Output the (x, y) coordinate of the center of the cell containing the given text.  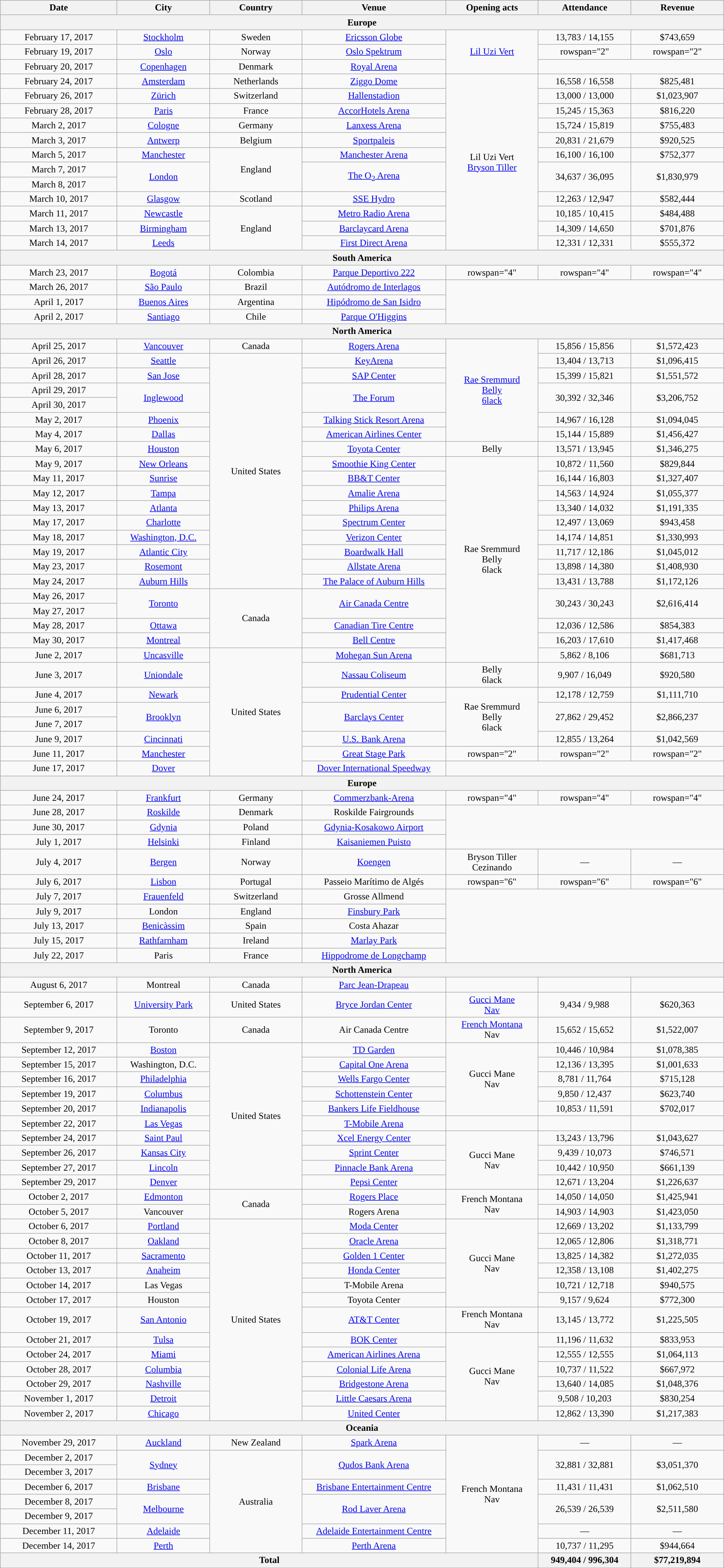
Philadelphia (164, 1079)
Canadian Tire Centre (374, 625)
Sacramento (164, 1256)
November 29, 2017 (59, 1443)
July 9, 2017 (59, 911)
May 6, 2017 (59, 449)
Perth Arena (374, 1546)
$623,740 (678, 1094)
Bankers Life Fieldhouse (374, 1108)
$1,830,979 (678, 177)
São Paulo (164, 287)
10,853 / 11,591 (585, 1108)
Kansas City (164, 1153)
Finland (256, 842)
June 4, 2017 (59, 695)
Koengen (374, 862)
Attendance (585, 8)
October 11, 2017 (59, 1256)
13,340 / 14,032 (585, 508)
$1,423,050 (678, 1212)
SAP Center (374, 375)
New Orleans (164, 464)
Newcastle (164, 214)
Lisbon (164, 882)
University Park (164, 1005)
$715,128 (678, 1079)
June 17, 2017 (59, 768)
September 26, 2017 (59, 1153)
30,392 / 32,346 (585, 397)
Edmonton (164, 1197)
September 22, 2017 (59, 1123)
Bell Centre (374, 640)
The Forum (374, 397)
$2,616,414 (678, 603)
Glasgow (164, 199)
13,431 / 13,788 (585, 581)
$582,444 (678, 199)
May 30, 2017 (59, 640)
15,245 / 15,363 (585, 111)
Adelaide (164, 1531)
Melbourne (164, 1509)
Phoenix (164, 419)
Detroit (164, 1398)
$1,048,376 (678, 1384)
March 3, 2017 (59, 140)
December 11, 2017 (59, 1531)
May 19, 2017 (59, 552)
12,178 / 12,759 (585, 695)
Copenhagen (164, 66)
$1,094,045 (678, 419)
$1,330,993 (678, 537)
949,404 / 996,304 (585, 1560)
Leeds (164, 243)
Sweden (256, 37)
Hallenstadion (374, 96)
July 15, 2017 (59, 941)
May 9, 2017 (59, 464)
Saint Paul (164, 1138)
Ericsson Globe (374, 37)
$1,045,012 (678, 552)
Dover International Speedway (374, 768)
Spain (256, 926)
$1,327,407 (678, 478)
Sydney (164, 1465)
$3,206,752 (678, 397)
14,563 / 14,924 (585, 493)
September 29, 2017 (59, 1182)
October 8, 2017 (59, 1241)
Ziggo Dome (374, 81)
Oslo (164, 52)
Poland (256, 827)
Spectrum Center (374, 523)
May 24, 2017 (59, 581)
September 20, 2017 (59, 1108)
$1,043,627 (678, 1138)
Prudential Center (374, 695)
$1,064,113 (678, 1354)
$555,372 (678, 243)
Bergen (164, 862)
30,243 / 30,243 (585, 603)
March 5, 2017 (59, 155)
May 2, 2017 (59, 419)
May 28, 2017 (59, 625)
October 14, 2017 (59, 1285)
Barclaycard Arena (374, 228)
July 22, 2017 (59, 955)
Kaisaniemen Puisto (374, 842)
KeyArena (374, 361)
16,144 / 16,803 (585, 478)
December 9, 2017 (59, 1516)
December 14, 2017 (59, 1546)
Indianapolis (164, 1108)
Scotland (256, 199)
Boston (164, 1050)
15,399 / 15,821 (585, 375)
$702,017 (678, 1108)
$667,972 (678, 1369)
September 27, 2017 (59, 1168)
14,174 / 14,851 (585, 537)
May 11, 2017 (59, 478)
Santiago (164, 317)
Oslo Spektrum (374, 52)
Metro Radio Arena (374, 214)
$1,226,637 (678, 1182)
$1,042,569 (678, 739)
Qudos Bank Arena (374, 1465)
$1,402,275 (678, 1270)
October 28, 2017 (59, 1369)
27,862 / 29,452 (585, 717)
$830,254 (678, 1398)
Pinnacle Bank Arena (374, 1168)
$701,876 (678, 228)
$1,456,427 (678, 434)
June 9, 2017 (59, 739)
16,100 / 16,100 (585, 155)
May 26, 2017 (59, 596)
$1,408,930 (678, 567)
Honda Center (374, 1270)
$1,078,385 (678, 1050)
9,157 / 9,624 (585, 1300)
$1,225,505 (678, 1319)
March 13, 2017 (59, 228)
May 23, 2017 (59, 567)
13,243 / 13,796 (585, 1138)
Brisbane (164, 1487)
October 13, 2017 (59, 1270)
Commerzbank-Arena (374, 798)
$1,318,771 (678, 1241)
Frankfurt (164, 798)
Cologne (164, 125)
Gdynia (164, 827)
10,446 / 10,984 (585, 1050)
U.S. Bank Arena (374, 739)
13,571 / 13,945 (585, 449)
Inglewood (164, 397)
October 17, 2017 (59, 1300)
$1,023,907 (678, 96)
Nashville (164, 1384)
$940,575 (678, 1285)
April 28, 2017 (59, 375)
15,144 / 15,889 (585, 434)
12,862 / 13,390 (585, 1413)
April 2, 2017 (59, 317)
Wells Fargo Center (374, 1079)
Parque Deportivo 222 (374, 272)
Brazil (256, 287)
March 23, 2017 (59, 272)
Columbia (164, 1369)
Adelaide Entertainment Centre (374, 1531)
$484,488 (678, 214)
$2,866,237 (678, 717)
$681,713 (678, 655)
12,855 / 13,264 (585, 739)
AT&T Center (374, 1319)
9,907 / 16,049 (585, 675)
AccorHotels Arena (374, 111)
Dover (164, 768)
February 26, 2017 (59, 96)
December 8, 2017 (59, 1502)
Bogotá (164, 272)
Rogers Place (374, 1197)
9,434 / 9,988 (585, 1005)
$943,458 (678, 523)
Buenos Aires (164, 302)
August 6, 2017 (59, 985)
14,050 / 14,050 (585, 1197)
$1,062,510 (678, 1487)
$854,383 (678, 625)
Philips Arena (374, 508)
Parque O'Higgins (374, 317)
$2,511,580 (678, 1509)
$1,096,415 (678, 361)
South America (362, 258)
Roskilde (164, 812)
Sportpaleis (374, 140)
13,825 / 14,382 (585, 1256)
11,196 / 11,632 (585, 1340)
34,637 / 36,095 (585, 177)
12,065 / 12,806 (585, 1241)
Amsterdam (164, 81)
San Jose (164, 375)
13,783 / 14,155 (585, 37)
16,203 / 17,610 (585, 640)
Miami (164, 1354)
September 9, 2017 (59, 1030)
16,558 / 16,558 (585, 81)
Xcel Energy Center (374, 1138)
14,967 / 16,128 (585, 419)
12,358 / 13,108 (585, 1270)
15,724 / 15,819 (585, 125)
September 12, 2017 (59, 1050)
11,717 / 12,186 (585, 552)
Barclays Center (374, 717)
February 24, 2017 (59, 81)
$3,051,370 (678, 1465)
September 6, 2017 (59, 1005)
October 19, 2017 (59, 1319)
10,185 / 10,415 (585, 214)
Hippodrome de Longchamp (374, 955)
Seattle (164, 361)
March 14, 2017 (59, 243)
Moda Center (374, 1226)
February 28, 2017 (59, 111)
Grosse Allmend (374, 896)
Argentina (256, 302)
March 7, 2017 (59, 169)
15,856 / 15,856 (585, 346)
Australia (256, 1502)
February 20, 2017 (59, 66)
Brisbane Entertainment Centre (374, 1487)
Tulsa (164, 1340)
Charlotte (164, 523)
$746,571 (678, 1153)
Allstate Arena (374, 567)
The O2 Arena (374, 177)
May 27, 2017 (59, 611)
First Direct Arena (374, 243)
Smoothie King Center (374, 464)
Belly (492, 449)
April 29, 2017 (59, 390)
Spark Arena (374, 1443)
8,781 / 11,764 (585, 1079)
Lil Uzi VertBryson Tiller (492, 162)
13,000 / 13,000 (585, 96)
12,669 / 13,202 (585, 1226)
Bryson TillerCezinando (492, 862)
Antwerp (164, 140)
$1,191,335 (678, 508)
Marlay Park (374, 941)
$944,664 (678, 1546)
Columbus (164, 1094)
June 2, 2017 (59, 655)
BB&T Center (374, 478)
$661,139 (678, 1168)
Roskilde Fairgrounds (374, 812)
October 21, 2017 (59, 1340)
October 6, 2017 (59, 1226)
April 30, 2017 (59, 405)
November 1, 2017 (59, 1398)
Belgium (256, 140)
Date (59, 8)
The Palace of Auburn Hills (374, 581)
March 2, 2017 (59, 125)
SSE Hydro (374, 199)
$833,953 (678, 1340)
13,898 / 14,380 (585, 567)
October 24, 2017 (59, 1354)
Brooklyn (164, 717)
Schottenstein Center (374, 1094)
15,652 / 15,652 (585, 1030)
New Zealand (256, 1443)
September 19, 2017 (59, 1094)
May 13, 2017 (59, 508)
26,539 / 26,539 (585, 1509)
December 6, 2017 (59, 1487)
Portugal (256, 882)
Frauenfeld (164, 896)
Auckland (164, 1443)
June 11, 2017 (59, 754)
13,640 / 14,085 (585, 1384)
Country (256, 8)
12,497 / 13,069 (585, 523)
Bryce Jordan Center (374, 1005)
March 26, 2017 (59, 287)
Colombia (256, 272)
12,136 / 13,395 (585, 1064)
Ottawa (164, 625)
May 12, 2017 (59, 493)
Ireland (256, 941)
Nassau Coliseum (374, 675)
Amalie Arena (374, 493)
Netherlands (256, 81)
December 2, 2017 (59, 1457)
June 3, 2017 (59, 675)
Talking Stick Resort Arena (374, 419)
Little Caesars Arena (374, 1398)
TD Garden (374, 1050)
BOK Center (374, 1340)
Verizon Center (374, 537)
$1,572,423 (678, 346)
September 15, 2017 (59, 1064)
$1,425,941 (678, 1197)
May 18, 2017 (59, 537)
Great Stage Park (374, 754)
13,145 / 13,772 (585, 1319)
Boardwalk Hall (374, 552)
July 13, 2017 (59, 926)
Passeio Marítimo de Algés (374, 882)
July 7, 2017 (59, 896)
Oceania (362, 1428)
June 28, 2017 (59, 812)
Atlanta (164, 508)
Uniondale (164, 675)
10,872 / 11,560 (585, 464)
$920,580 (678, 675)
$1,346,275 (678, 449)
October 2, 2017 (59, 1197)
Denver (164, 1182)
Finsbury Park (374, 911)
$743,659 (678, 37)
$1,055,377 (678, 493)
Pepsi Center (374, 1182)
American Airlines Arena (374, 1354)
Oakland (164, 1241)
Rathfarnham (164, 941)
Lil Uzi Vert (492, 52)
Rosemont (164, 567)
$1,133,799 (678, 1226)
10,737 / 11,295 (585, 1546)
February 17, 2017 (59, 37)
Birmingham (164, 228)
20,831 / 21,679 (585, 140)
Bridgestone Arena (374, 1384)
Uncasville (164, 655)
14,309 / 14,650 (585, 228)
Auburn Hills (164, 581)
11,431 / 11,431 (585, 1487)
12,331 / 12,331 (585, 243)
$920,525 (678, 140)
Oracle Arena (374, 1241)
Autódromo de Interlagos (374, 287)
Parc Jean-Drapeau (374, 985)
13,404 / 13,713 (585, 361)
Capital One Arena (374, 1064)
Anaheim (164, 1270)
Tampa (164, 493)
April 26, 2017 (59, 361)
December 3, 2017 (59, 1472)
9,439 / 10,073 (585, 1153)
September 24, 2017 (59, 1138)
Chile (256, 317)
Cincinnati (164, 739)
April 25, 2017 (59, 346)
July 6, 2017 (59, 882)
Manchester Arena (374, 155)
Perth (164, 1546)
United Center (374, 1413)
$1,522,007 (678, 1030)
Rod Laver Arena (374, 1509)
Hipódromo de San Isidro (374, 302)
San Antonio (164, 1319)
Lincoln (164, 1168)
Mohegan Sun Arena (374, 655)
$620,363 (678, 1005)
Atlantic City (164, 552)
10,442 / 10,950 (585, 1168)
May 17, 2017 (59, 523)
$1,217,383 (678, 1413)
$1,111,710 (678, 695)
Royal Arena (374, 66)
March 8, 2017 (59, 184)
Golden 1 Center (374, 1256)
$772,300 (678, 1300)
September 16, 2017 (59, 1079)
July 1, 2017 (59, 842)
October 5, 2017 (59, 1212)
Revenue (678, 8)
$825,481 (678, 81)
June 30, 2017 (59, 827)
$1,551,572 (678, 375)
June 7, 2017 (59, 724)
Total (269, 1560)
Venue (374, 8)
American Airlines Center (374, 434)
Newark (164, 695)
10,721 / 12,718 (585, 1285)
$1,417,468 (678, 640)
Sunrise (164, 478)
$755,483 (678, 125)
9,850 / 12,437 (585, 1094)
5,862 / 8,106 (585, 655)
Zürich (164, 96)
November 2, 2017 (59, 1413)
April 1, 2017 (59, 302)
Opening acts (492, 8)
May 4, 2017 (59, 434)
Portland (164, 1226)
9,508 / 10,203 (585, 1398)
Sprint Center (374, 1153)
Colonial Life Arena (374, 1369)
Gdynia-Kosakowo Airport (374, 827)
Costa Ahazar (374, 926)
12,671 / 13,204 (585, 1182)
32,881 / 32,881 (585, 1465)
$1,172,126 (678, 581)
City (164, 8)
$816,220 (678, 111)
Lanxess Arena (374, 125)
$77,219,894 (678, 1560)
12,036 / 12,586 (585, 625)
12,555 / 12,555 (585, 1354)
10,737 / 11,522 (585, 1369)
Benicàssim (164, 926)
$752,377 (678, 155)
Chicago (164, 1413)
March 11, 2017 (59, 214)
Stockholm (164, 37)
14,903 / 14,903 (585, 1212)
Belly6lack (492, 675)
Helsinki (164, 842)
$1,272,035 (678, 1256)
June 24, 2017 (59, 798)
July 4, 2017 (59, 862)
Dallas (164, 434)
March 10, 2017 (59, 199)
12,263 / 12,947 (585, 199)
$1,001,633 (678, 1064)
$829,844 (678, 464)
February 19, 2017 (59, 52)
June 6, 2017 (59, 710)
October 29, 2017 (59, 1384)
